Search for the cell housing the specified text and yield its (X, Y) center coordinate. 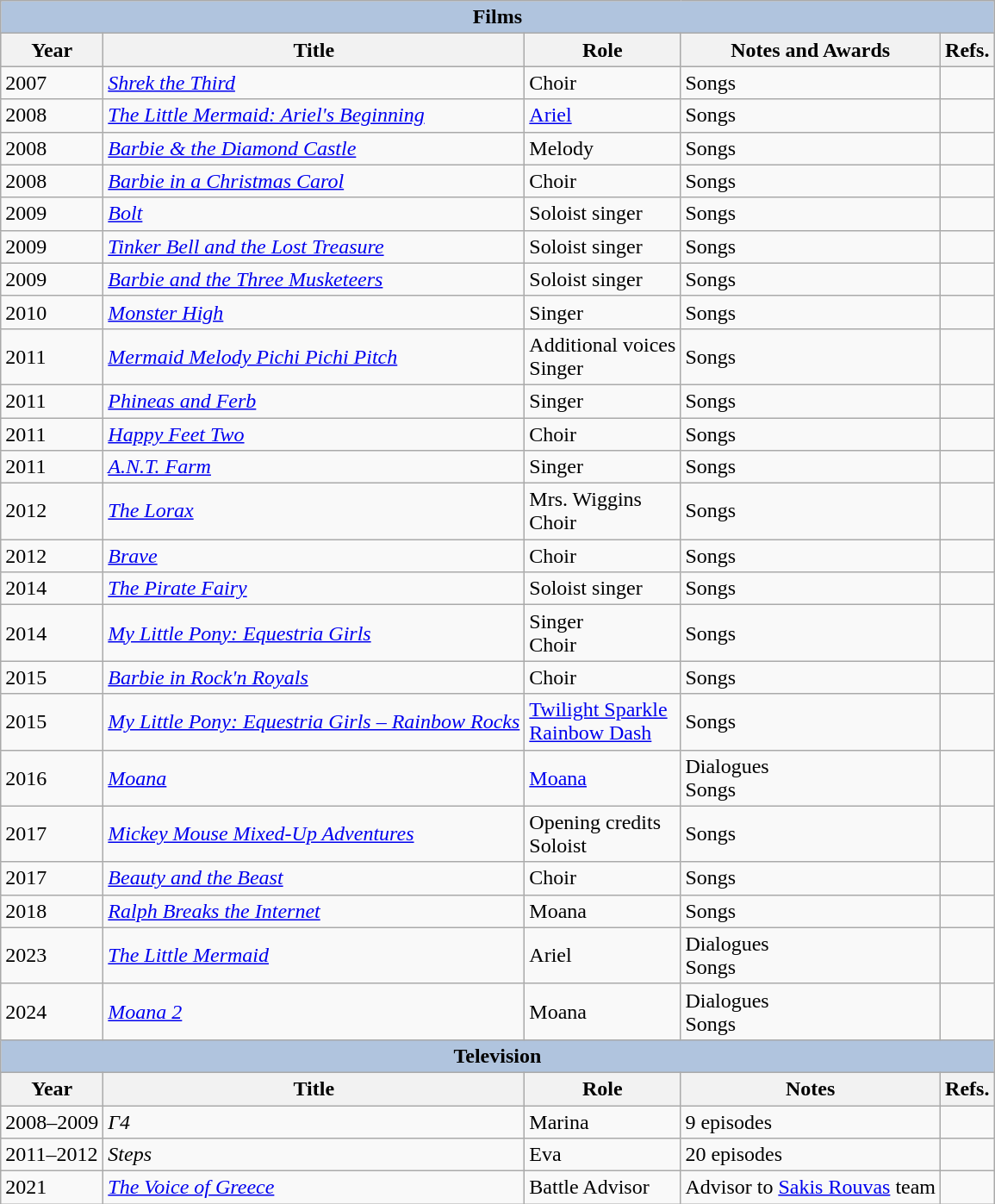
Television (498, 1056)
2011–2012 (52, 1155)
Bolt (314, 214)
Mrs. WigginsChoir (603, 512)
SingerChoir (603, 633)
9 episodes (811, 1121)
Barbie & the Diamond Castle (314, 148)
2024 (52, 1012)
2008–2009 (52, 1121)
The Little Mermaid (314, 955)
Γ4 (314, 1121)
Happy Feet Two (314, 434)
Notes and Awards (811, 50)
Eva (603, 1155)
Barbie in Rock'n Royals (314, 677)
2018 (52, 911)
2007 (52, 83)
Moana 2 (314, 1012)
Mickey Mouse Mixed-Up Adventures (314, 834)
Mermaid Melody Pichi Pichi Pitch (314, 357)
Melody (603, 148)
Barbie in a Christmas Carol (314, 181)
The Pirate Fairy (314, 589)
Steps (314, 1155)
Additional voicesSinger (603, 357)
My Little Pony: Equestria Girls (314, 633)
Advisor to Sakis Rouvas team (811, 1188)
Shrek the Third (314, 83)
My Little Pony: Equestria Girls – Rainbow Rocks (314, 722)
Films (498, 17)
2010 (52, 312)
The Lorax (314, 512)
Notes (811, 1089)
Marina (603, 1121)
The Voice of Greece (314, 1188)
Opening creditsSoloist (603, 834)
2021 (52, 1188)
Monster High (314, 312)
Brave (314, 556)
2023 (52, 955)
The Little Mermaid: Ariel's Beginning (314, 115)
Battle Advisor (603, 1188)
Tinker Bell and the Lost Treasure (314, 246)
Twilight SparkleRainbow Dash (603, 722)
Phineas and Ferb (314, 401)
A.N.T. Farm (314, 467)
Beauty and the Beast (314, 878)
Barbie and the Three Musketeers (314, 279)
Ralph Breaks the Internet (314, 911)
2016 (52, 777)
20 episodes (811, 1155)
